Return the [x, y] coordinate for the center point of the cell that contains the specified text.  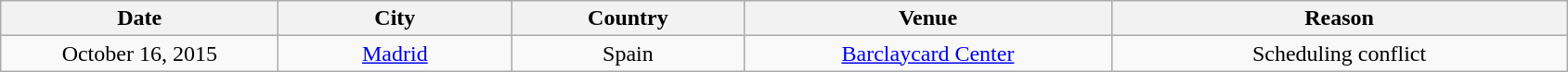
Venue [928, 18]
Country [628, 18]
Scheduling conflict [1339, 54]
Spain [628, 54]
Date [139, 18]
October 16, 2015 [139, 54]
Barclaycard Center [928, 54]
Reason [1339, 18]
City [395, 18]
Madrid [395, 54]
